Search for the cell housing the specified text and yield its [x, y] center coordinate. 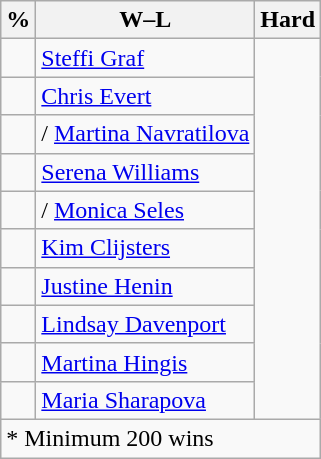
W–L [146, 20]
Steffi Graf [146, 58]
% [18, 20]
Serena Williams [146, 172]
/ Monica Seles [146, 210]
Justine Henin [146, 286]
Maria Sharapova [146, 400]
Kim Clijsters [146, 248]
Martina Hingis [146, 362]
Lindsay Davenport [146, 324]
Chris Evert [146, 96]
Hard [288, 20]
/ Martina Navratilova [146, 134]
* Minimum 200 wins [161, 438]
